Output the [x, y] coordinate of the center of the cell containing the given text.  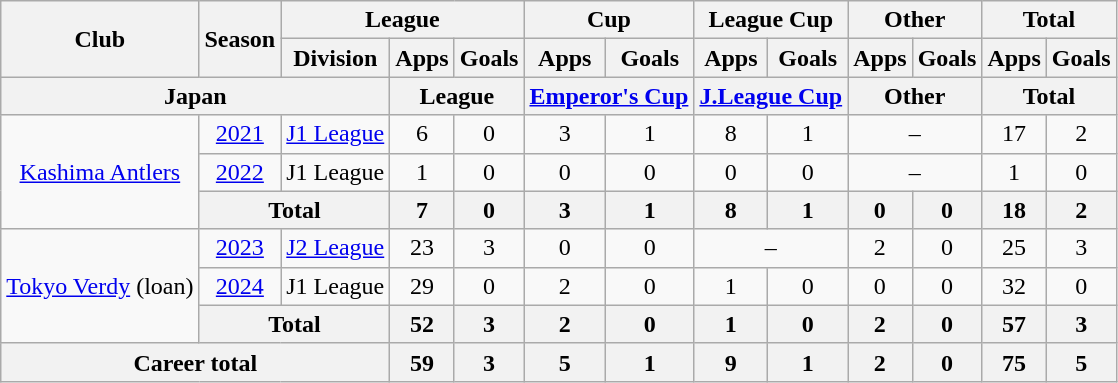
57 [1014, 324]
Japan [196, 96]
Kashima Antlers [100, 172]
Career total [196, 362]
32 [1014, 286]
Division [336, 58]
29 [422, 286]
Cup [609, 20]
2023 [240, 248]
Tokyo Verdy (loan) [100, 286]
59 [422, 362]
2024 [240, 286]
J.League Cup [771, 96]
52 [422, 324]
7 [422, 210]
9 [731, 362]
League Cup [771, 20]
2021 [240, 134]
23 [422, 248]
17 [1014, 134]
Season [240, 39]
25 [1014, 248]
75 [1014, 362]
6 [422, 134]
2022 [240, 172]
18 [1014, 210]
Emperor's Cup [609, 96]
J2 League [336, 248]
Club [100, 39]
